Return the [x, y] coordinate for the center point of the cell that contains the specified text.  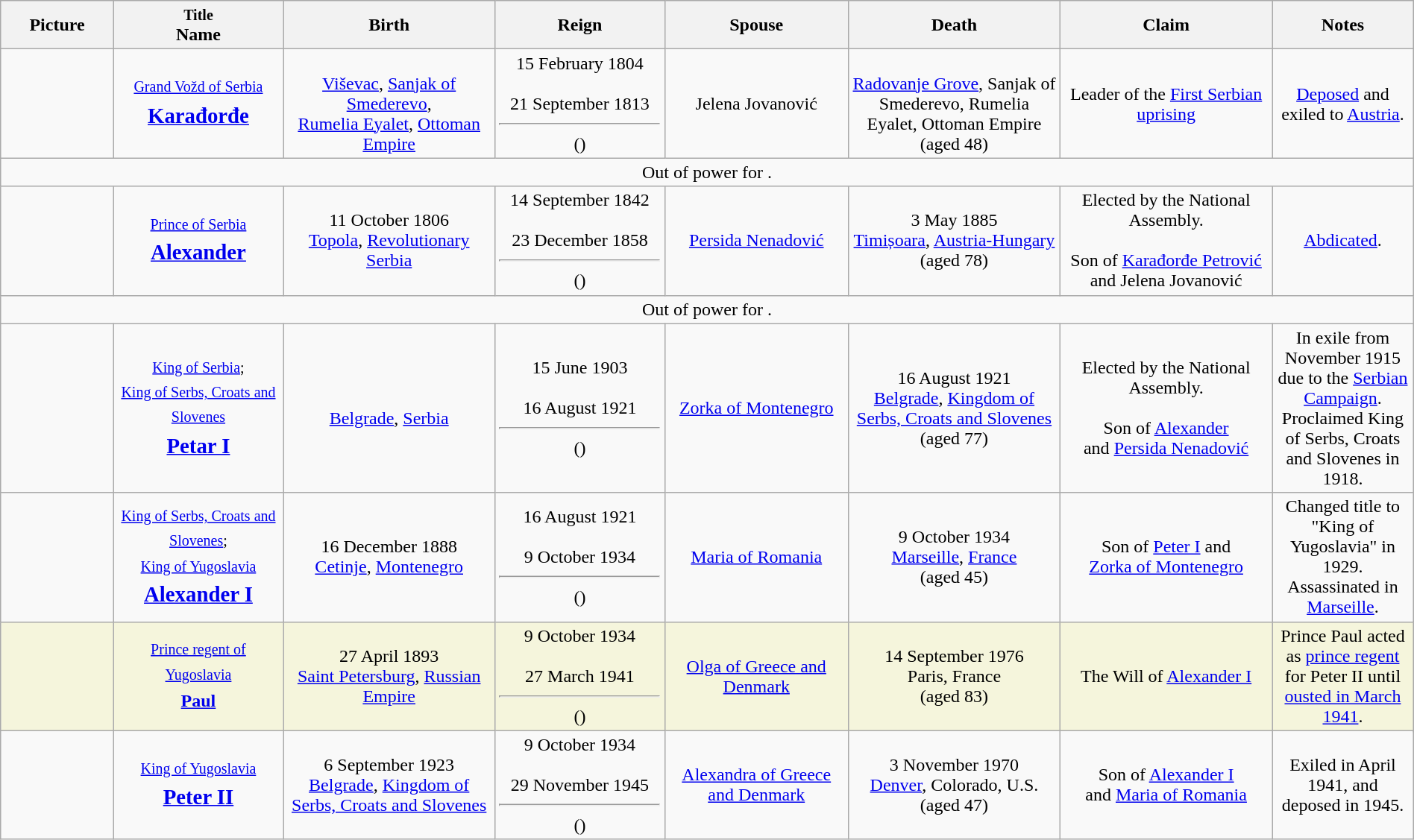
Notes [1343, 25]
15 June 190316 August 1921() [580, 408]
The Will of Alexander I [1166, 676]
Prince of Serbia Alexander [198, 241]
In exile from November 1915 due to the Serbian Campaign. Proclaimed King of Serbs, Croats and Slovenes in 1918. [1343, 408]
27 April 1893Saint Petersburg, Russian Empire [389, 676]
King of Serbs, Croats and Slovenes;King of Yugoslavia Alexander I [198, 558]
Jelena Jovanović [756, 104]
9 October 193429 November 1945() [580, 785]
Alexandra of Greece and Denmark [756, 785]
6 September 1923Belgrade, Kingdom of Serbs, Croats and Slovenes [389, 785]
3 November 1970Denver, Colorado, U.S.(aged 47) [954, 785]
Grand Vožd of Serbia Karađorđe [198, 104]
Prince regent of Yugoslavia Paul [198, 676]
Belgrade, Serbia [389, 408]
Abdicated. [1343, 241]
Elected by the National Assembly.Son of Karađorđe Petrovićand Jelena Jovanović [1166, 241]
14 September 184223 December 1858() [580, 241]
King of Yugoslavia Peter II [198, 785]
Spouse [756, 25]
Changed title to "King of Yugoslavia" in 1929.Assassinated in Marseille. [1343, 558]
9 October 1934Marseille, France(aged 45) [954, 558]
Birth [389, 25]
Death [954, 25]
Leader of the First Serbian uprising [1166, 104]
Prince Paul acted as prince regent for Peter II until ousted in March 1941. [1343, 676]
16 December 1888Cetinje, Montenegro [389, 558]
3 May 1885Timișoara, Austria-Hungary(aged 78) [954, 241]
15 February 180421 September 1813() [580, 104]
Son of Peter I and Zorka of Montenegro [1166, 558]
Exiled in April 1941, and deposed in 1945. [1343, 785]
9 October 193427 March 1941() [580, 676]
Claim [1166, 25]
Reign [580, 25]
16 August 19219 October 1934() [580, 558]
Radovanje Grove, Sanjak of Smederevo, Rumelia Eyalet, Ottoman Empire(aged 48) [954, 104]
Olga of Greece and Denmark [756, 676]
Viševac, Sanjak of Smederevo,Rumelia Eyalet, Ottoman Empire [389, 104]
Son of Alexander Iand Maria of Romania [1166, 785]
11 October 1806Topola, Revolutionary Serbia [389, 241]
Elected by the National Assembly.Son of Alexanderand Persida Nenadović [1166, 408]
Zorka of Montenegro [756, 408]
Deposed and exiled to Austria. [1343, 104]
Picture [57, 25]
14 September 1976Paris, France(aged 83) [954, 676]
16 August 1921Belgrade, Kingdom of Serbs, Croats and Slovenes(aged 77) [954, 408]
TitleName [198, 25]
King of Serbia;King of Serbs, Croats and Slovenes Petar I [198, 408]
Maria of Romania [756, 558]
Persida Nenadović [756, 241]
